Locate the cell with the specified text and output its [x, y] center coordinate. 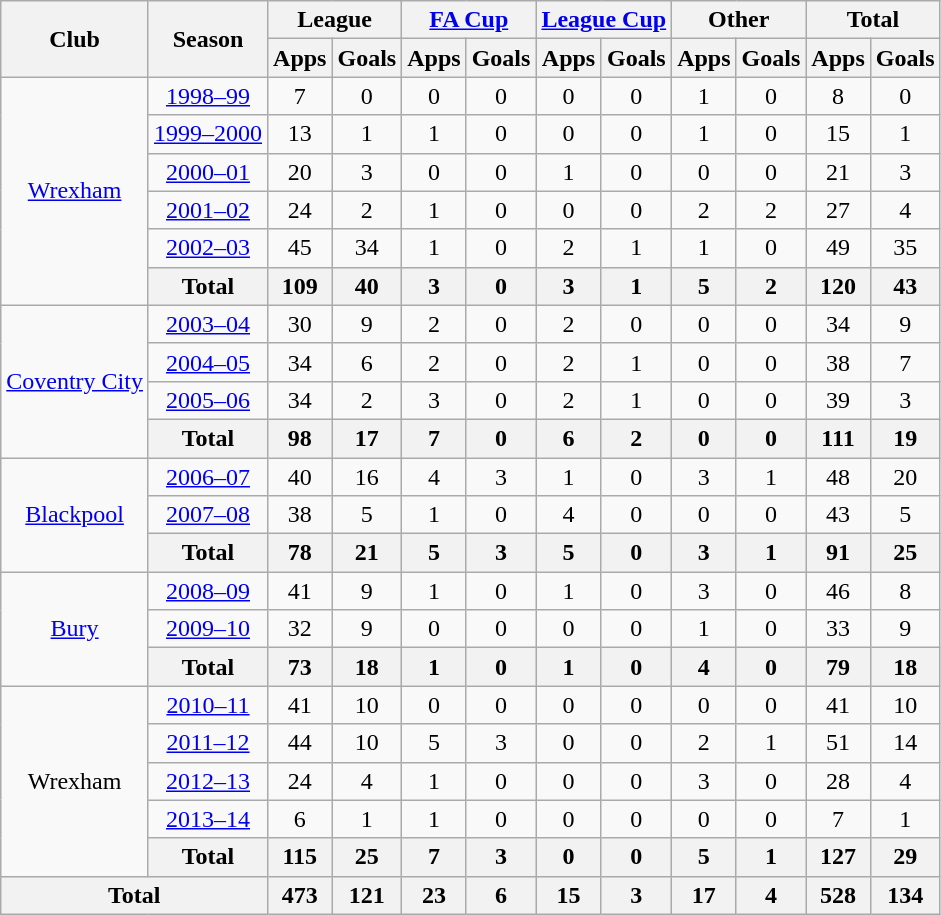
2013–14 [208, 819]
2001–02 [208, 210]
Bury [75, 629]
28 [838, 781]
46 [838, 591]
2000–01 [208, 172]
473 [300, 895]
98 [300, 438]
Blackpool [75, 515]
91 [838, 553]
19 [905, 438]
127 [838, 857]
2008–09 [208, 591]
2011–12 [208, 743]
115 [300, 857]
League [335, 20]
45 [300, 248]
120 [838, 286]
48 [838, 477]
78 [300, 553]
528 [838, 895]
2007–08 [208, 515]
Club [75, 39]
14 [905, 743]
44 [300, 743]
2003–04 [208, 324]
109 [300, 286]
79 [838, 667]
2004–05 [208, 362]
2012–13 [208, 781]
2005–06 [208, 400]
2002–03 [208, 248]
FA Cup [469, 20]
Season [208, 39]
49 [838, 248]
33 [838, 629]
League Cup [604, 20]
Coventry City [75, 381]
2006–07 [208, 477]
29 [905, 857]
134 [905, 895]
51 [838, 743]
13 [300, 134]
23 [434, 895]
121 [367, 895]
16 [367, 477]
2010–11 [208, 705]
30 [300, 324]
1999–2000 [208, 134]
1998–99 [208, 96]
39 [838, 400]
73 [300, 667]
111 [838, 438]
2009–10 [208, 629]
Other [739, 20]
35 [905, 248]
27 [838, 210]
32 [300, 629]
